Output the [X, Y] coordinate of the center of the cell containing the given text.  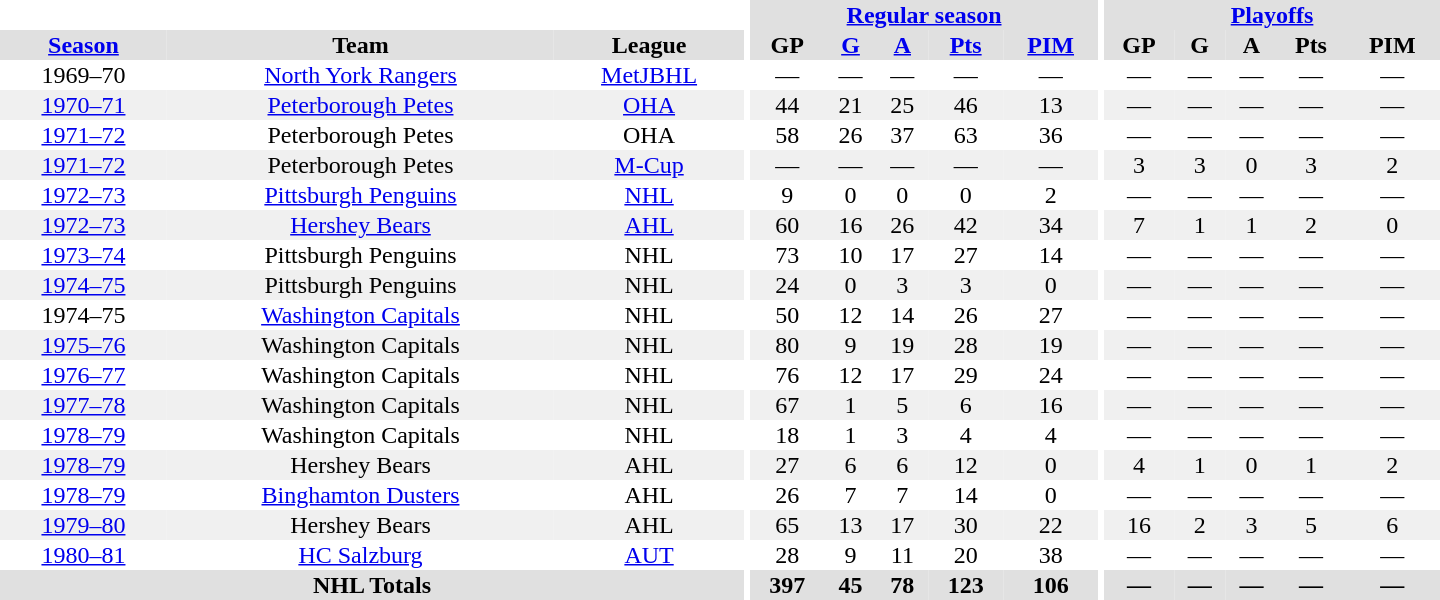
397 [788, 585]
1975–76 [84, 345]
1969–70 [84, 75]
50 [788, 315]
Season [84, 45]
22 [1050, 525]
44 [788, 105]
106 [1050, 585]
29 [966, 375]
1973–74 [84, 255]
123 [966, 585]
League [649, 45]
78 [902, 585]
73 [788, 255]
63 [966, 135]
80 [788, 345]
76 [788, 375]
36 [1050, 135]
1977–78 [84, 405]
North York Rangers [360, 75]
60 [788, 225]
65 [788, 525]
1980–81 [84, 555]
25 [902, 105]
45 [851, 585]
18 [788, 435]
38 [1050, 555]
10 [851, 255]
58 [788, 135]
Regular season [924, 15]
Team [360, 45]
20 [966, 555]
34 [1050, 225]
Binghamton Dusters [360, 495]
30 [966, 525]
NHL Totals [372, 585]
42 [966, 225]
37 [902, 135]
HC Salzburg [360, 555]
11 [902, 555]
46 [966, 105]
Playoffs [1272, 15]
MetJBHL [649, 75]
1979–80 [84, 525]
67 [788, 405]
1970–71 [84, 105]
21 [851, 105]
AUT [649, 555]
M-Cup [649, 165]
1976–77 [84, 375]
